Determine the [x, y] coordinate at the center of the cell enclosing the given text.  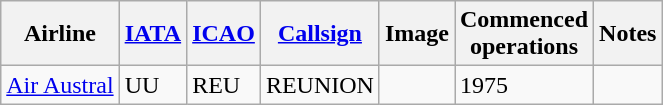
Air Austral [60, 85]
Callsign [320, 34]
Notes [628, 34]
Image [416, 34]
1975 [524, 85]
REU [224, 85]
Commencedoperations [524, 34]
REUNION [320, 85]
UU [153, 85]
IATA [153, 34]
Airline [60, 34]
ICAO [224, 34]
